Determine the [X, Y] coordinate at the center of the cell enclosing the given text.  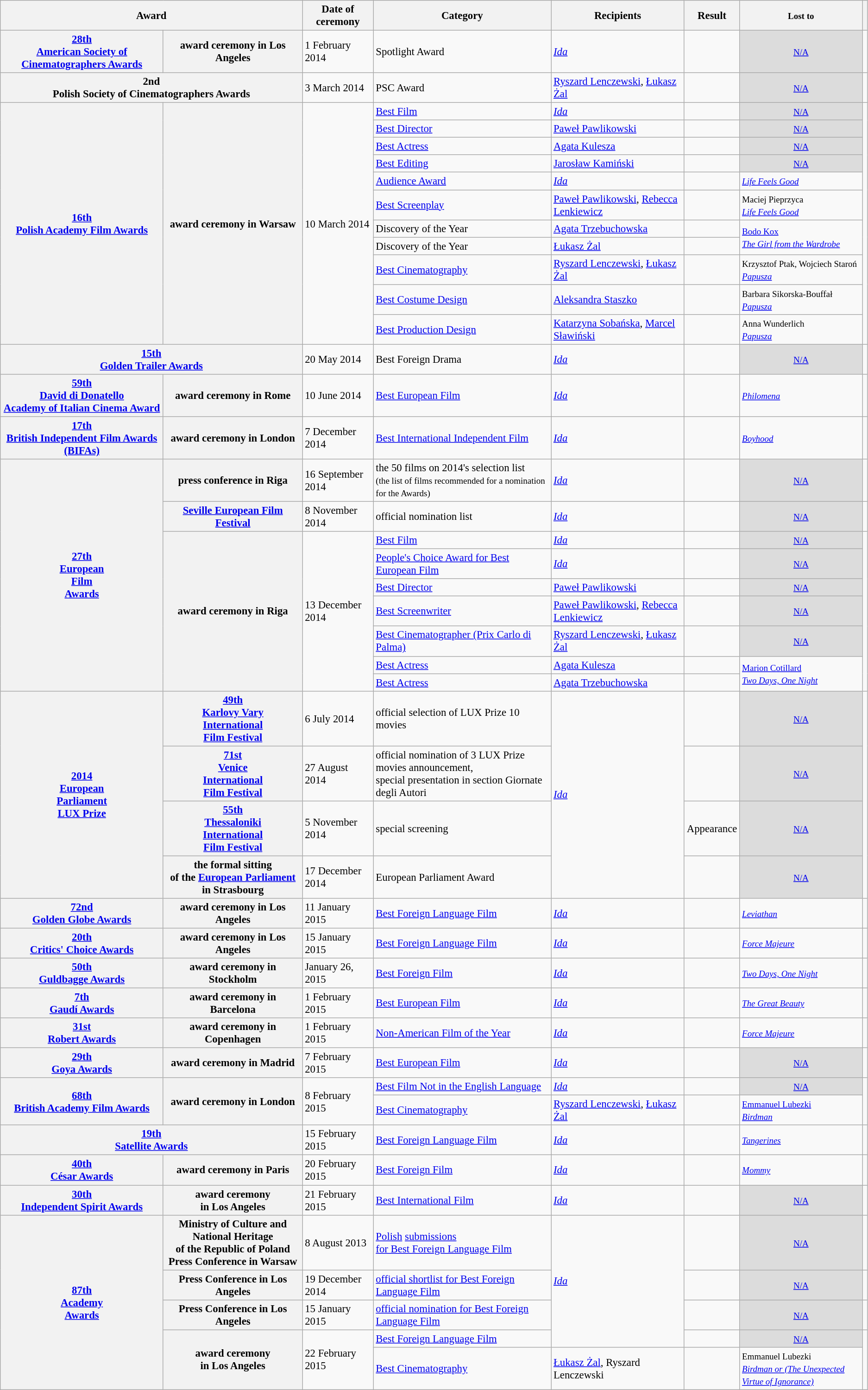
10 March 2014 [338, 224]
19th Satellite Awards [151, 1140]
Philomena [801, 396]
59th David di Donatello Academy of Italian Cinema Award [82, 396]
official shortlist for Best Foreign Language Film [462, 1285]
20th Critics' Choice Awards [82, 943]
Category [462, 16]
27 August 2014 [338, 774]
49th Karlovy Vary International Film Festival [233, 718]
3 March 2014 [338, 88]
Seville European Film Festival [233, 517]
21 February 2015 [338, 1200]
87th Academy Awards [82, 1302]
1 February 2014 [338, 52]
7 December 2014 [338, 438]
official selection of LUX Prize 10 movies [462, 718]
The Great Beauty [801, 1004]
official nomination for Best Foreign Language Film [462, 1315]
55th Thessaloniki International Film Festival [233, 828]
European Parliament Award [462, 877]
Best Cinematographer (Prix Carlo di Palma) [462, 641]
Award [151, 16]
20 May 2014 [338, 360]
Best International Film [462, 1200]
Result [711, 16]
award ceremony in Madrid [233, 1063]
press conference in Riga [233, 480]
January 26, 2015 [338, 973]
award ceremony in Copenhagen [233, 1033]
official nomination of 3 LUX Prize movies announcement, special presentation in section Giornate degli Autori [462, 774]
13 December 2014 [338, 611]
6 July 2014 [338, 718]
7 February 2015 [338, 1063]
16 September 2014 [338, 480]
award ceremony in Paris [233, 1170]
16th Polish Academy Film Awards [82, 224]
8 November 2014 [338, 517]
special screening [462, 828]
Lost to [801, 16]
Łukasz Żal [618, 246]
10 June 2014 [338, 396]
8 August 2013 [338, 1243]
Audience Award [462, 181]
Anna WunderlichPapusza [801, 330]
20 February 2015 [338, 1170]
Spotlight Award [462, 52]
8 February 2015 [338, 1101]
the 50 films on 2014's selection list(the list of films recommended for a nomination for the Awards) [462, 480]
award ceremony in Riga [233, 611]
50th Guldbagge Awards [82, 973]
40th César Awards [82, 1170]
Best Screenplay [462, 205]
Date of ceremony [338, 16]
award ceremony in Warsaw [233, 224]
2014 European Parliament LUX Prize [82, 794]
Best International Independent Film [462, 438]
19 December 2014 [338, 1285]
72nd Golden Globe Awards [82, 914]
Best Costume Design [462, 299]
Barbara Sikorska-BouffałPapusza [801, 299]
Best Film Not in the English Language [462, 1087]
7th Gaudí Awards [82, 1004]
Emmanuel LubezkiBirdman [801, 1110]
Jarosław Kamiński [618, 164]
Bodo KoxThe Girl from the Wardrobe [801, 237]
Best Screenwriter [462, 612]
22 February 2015 [338, 1359]
28th American Society of Cinematographers Awards [82, 52]
Life Feels Good [801, 181]
31st Robert Awards [82, 1033]
Katarzyna Sobańska, Marcel Sławiński [618, 330]
Emmanuel LubezkiBirdman or (The Unexpected Virtue of Ignorance) [801, 1369]
11 January 2015 [338, 914]
5 November 2014 [338, 828]
Best Foreign Drama [462, 360]
15 February 2015 [338, 1140]
Best Editing [462, 164]
Maciej PieprzycaLife Feels Good [801, 205]
30th Independent Spirit Awards [82, 1200]
Ministry of Culture and National Heritage of the Republic of PolandPress Conference in Warsaw [233, 1243]
the formal sitting of the European Parliament in Strasbourg [233, 877]
award ceremony in Rome [233, 396]
15th Golden Trailer Awards [151, 360]
Mommy [801, 1170]
68th British Academy Film Awards [82, 1101]
Best Production Design [462, 330]
Łukasz Żal, Ryszard Lenczewski [618, 1369]
Boyhood [801, 438]
official nomination list [462, 517]
Non-American Film of the Year [462, 1033]
17th British Independent Film Awards (BIFAs) [82, 438]
award ceremony in Stockholm [233, 973]
Marion CotillardTwo Days, One Night [801, 674]
17 December 2014 [338, 877]
Tangerines [801, 1140]
Recipients [618, 16]
Appearance [711, 828]
Two Days, One Night [801, 973]
71st Venice International Film Festival [233, 774]
2nd Polish Society of Cinematographers Awards [151, 88]
Krzysztof Ptak, Wojciech StarońPapusza [801, 270]
Leviathan [801, 914]
award ceremony in Barcelona [233, 1004]
Aleksandra Staszko [618, 299]
29th Goya Awards [82, 1063]
People's Choice Award for Best European Film [462, 564]
Polish submissions for Best Foreign Language Film [462, 1243]
PSC Award [462, 88]
27th European Film Awards [82, 575]
